Pinpoint the cell where the given text exists, returning its (X, Y) midpoint coordinate. 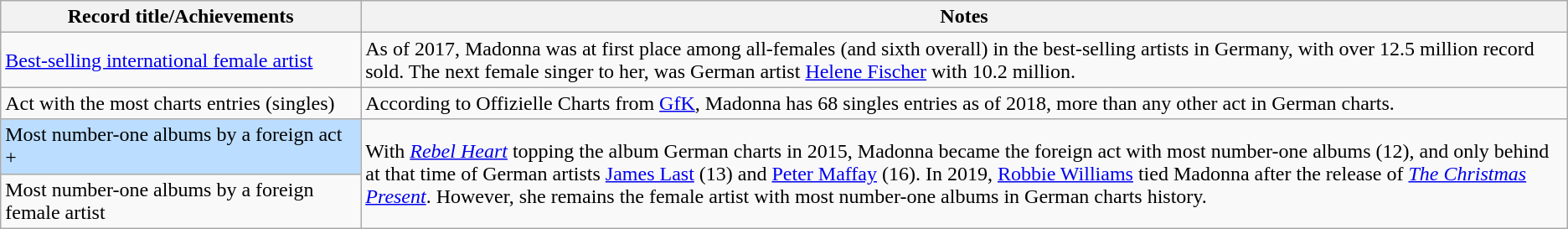
Best-selling international female artist (181, 60)
According to Offizielle Charts from GfK, Madonna has 68 singles entries as of 2018, more than any other act in German charts. (965, 103)
Most number-one albums by a foreign female artist (181, 201)
Most number-one albums by a foreign act + (181, 146)
Notes (965, 17)
Record title/Achievements (181, 17)
Act with the most charts entries (singles) (181, 103)
